Locate the cell with the specified text and output its [x, y] center coordinate. 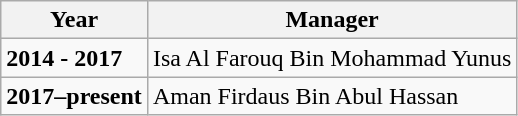
Year [74, 20]
Manager [332, 20]
2017–present [74, 96]
Isa Al Farouq Bin Mohammad Yunus [332, 58]
2014 - 2017 [74, 58]
Aman Firdaus Bin Abul Hassan [332, 96]
